Determine the [X, Y] coordinate at the center of the cell enclosing the given text.  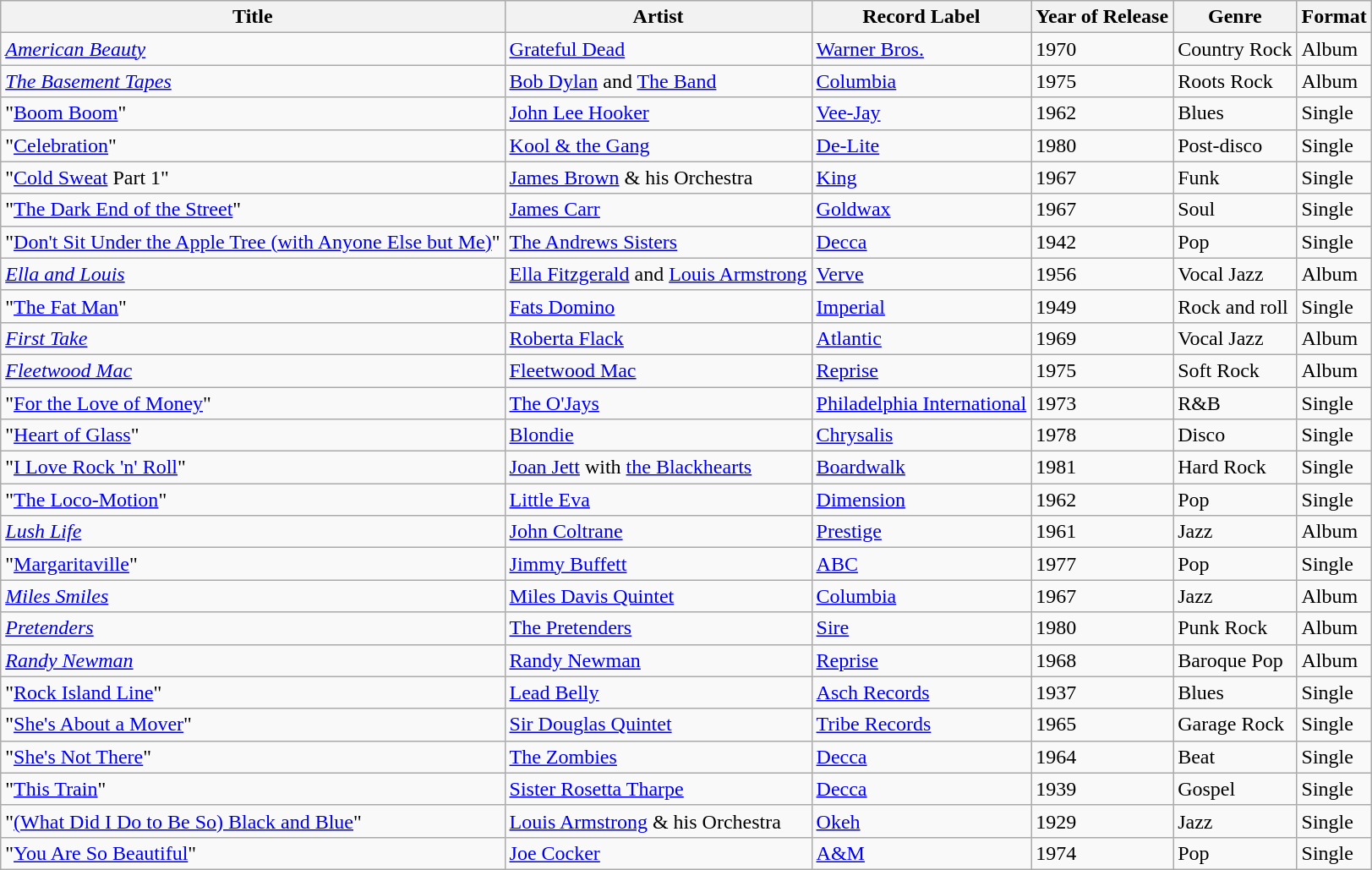
1974 [1102, 853]
"I Love Rock 'n' Roll" [253, 468]
Ella and Louis [253, 274]
Louis Armstrong & his Orchestra [658, 821]
Record Label [921, 17]
Asch Records [921, 692]
Miles Smiles [253, 596]
ABC [921, 564]
Bob Dylan and The Band [658, 81]
The Zombies [658, 757]
Grateful Dead [658, 49]
Punk Rock [1235, 628]
Year of Release [1102, 17]
1973 [1102, 403]
1939 [1102, 789]
1937 [1102, 692]
Artist [658, 17]
Baroque Pop [1235, 660]
"She's Not There" [253, 757]
John Coltrane [658, 532]
Genre [1235, 17]
James Carr [658, 210]
The Andrews Sisters [658, 242]
Ella Fitzgerald and Louis Armstrong [658, 274]
Warner Bros. [921, 49]
"This Train" [253, 789]
1968 [1102, 660]
1949 [1102, 306]
1961 [1102, 532]
Little Eva [658, 500]
Verve [921, 274]
Vee-Jay [921, 113]
"You Are So Beautiful" [253, 853]
"Cold Sweat Part 1" [253, 178]
1956 [1102, 274]
"(What Did I Do to Be So) Black and Blue" [253, 821]
Okeh [921, 821]
Beat [1235, 757]
Garage Rock [1235, 725]
Kool & the Gang [658, 145]
American Beauty [253, 49]
Miles Davis Quintet [658, 596]
"For the Love of Money" [253, 403]
Country Rock [1235, 49]
Blondie [658, 435]
Atlantic [921, 338]
"Heart of Glass" [253, 435]
"Boom Boom" [253, 113]
Imperial [921, 306]
Rock and roll [1235, 306]
Gospel [1235, 789]
Philadelphia International [921, 403]
The Pretenders [658, 628]
"Celebration" [253, 145]
Title [253, 17]
Format [1334, 17]
1981 [1102, 468]
Goldwax [921, 210]
De-Lite [921, 145]
Pretenders [253, 628]
Roberta Flack [658, 338]
Fats Domino [658, 306]
Sir Douglas Quintet [658, 725]
King [921, 178]
"The Fat Man" [253, 306]
The O'Jays [658, 403]
Boardwalk [921, 468]
"Don't Sit Under the Apple Tree (with Anyone Else but Me)" [253, 242]
First Take [253, 338]
Jimmy Buffett [658, 564]
Sire [921, 628]
1978 [1102, 435]
Hard Rock [1235, 468]
R&B [1235, 403]
Prestige [921, 532]
1970 [1102, 49]
Joe Cocker [658, 853]
Post-disco [1235, 145]
Tribe Records [921, 725]
"The Loco-Motion" [253, 500]
Lush Life [253, 532]
James Brown & his Orchestra [658, 178]
Joan Jett with the Blackhearts [658, 468]
1965 [1102, 725]
Soft Rock [1235, 370]
Dimension [921, 500]
1977 [1102, 564]
A&M [921, 853]
Soul [1235, 210]
"The Dark End of the Street" [253, 210]
1969 [1102, 338]
Chrysalis [921, 435]
"She's About a Mover" [253, 725]
Lead Belly [658, 692]
The Basement Tapes [253, 81]
Roots Rock [1235, 81]
"Rock Island Line" [253, 692]
Disco [1235, 435]
Sister Rosetta Tharpe [658, 789]
"Margaritaville" [253, 564]
Funk [1235, 178]
1929 [1102, 821]
John Lee Hooker [658, 113]
1942 [1102, 242]
1964 [1102, 757]
